Find where the given text appears and provide that cell's center as (X, Y) coordinate. 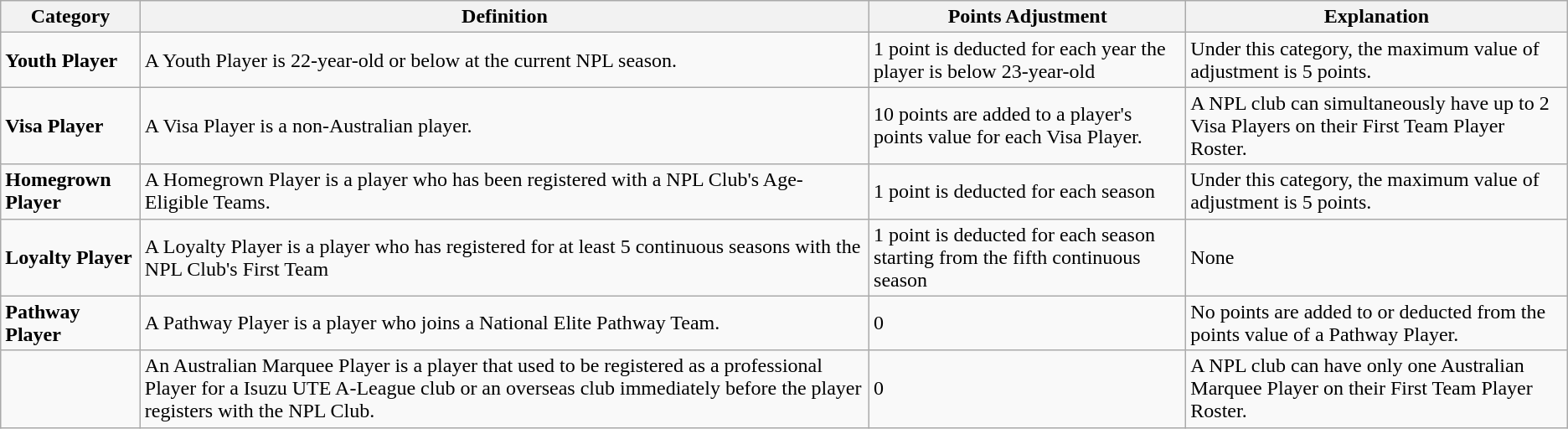
None (1377, 257)
1 point is deducted for each year the player is below 23-year-old (1028, 60)
No points are added to or deducted from the points value of a Pathway Player. (1377, 323)
A Loyalty Player is a player who has registered for at least 5 continuous seasons with the NPL Club's First Team (504, 257)
A NPL club can simultaneously have up to 2 Visa Players on their First Team Player Roster. (1377, 126)
Definition (504, 17)
Loyalty Player (70, 257)
A NPL club can have only one Australian Marquee Player on their First Team Player Roster. (1377, 389)
Youth Player (70, 60)
Visa Player (70, 126)
1 point is deducted for each season starting from the fifth continuous season (1028, 257)
A Pathway Player is a player who joins a National Elite Pathway Team. (504, 323)
Pathway Player (70, 323)
Category (70, 17)
Explanation (1377, 17)
A Visa Player is a non-Australian player. (504, 126)
1 point is deducted for each season (1028, 191)
10 points are added to a player's points value for each Visa Player. (1028, 126)
Homegrown Player (70, 191)
Points Adjustment (1028, 17)
A Homegrown Player is a player who has been registered with a NPL Club's Age-Eligible Teams. (504, 191)
A Youth Player is 22-year-old or below at the current NPL season. (504, 60)
